For the text-containing cell, return its midpoint in (X, Y) coordinate format. 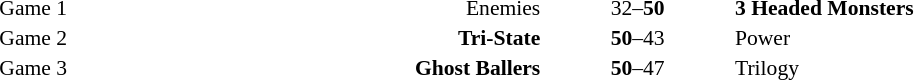
50–43 (638, 38)
Tri-State (306, 38)
